Locate the cell with the specified text and output its (X, Y) center coordinate. 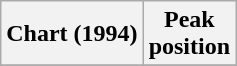
Peak position (189, 34)
Chart (1994) (72, 34)
